Determine the (X, Y) coordinate at the center of the cell enclosing the given text.  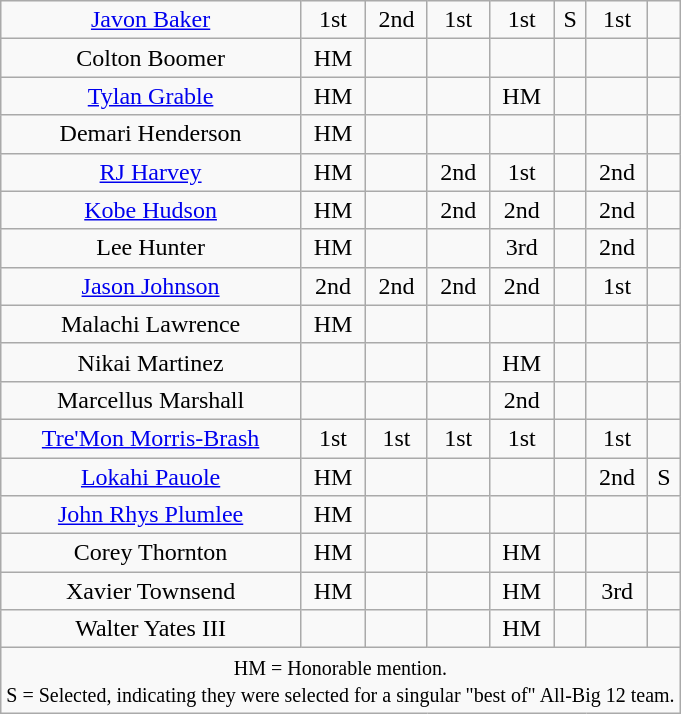
Colton Boomer (151, 58)
Lokahi Pauole (151, 477)
Corey Thornton (151, 553)
RJ Harvey (151, 172)
Javon Baker (151, 20)
Marcellus Marshall (151, 400)
Jason Johnson (151, 286)
Lee Hunter (151, 248)
Xavier Townsend (151, 591)
Malachi Lawrence (151, 324)
Demari Henderson (151, 134)
Tylan Grable (151, 96)
Walter Yates III (151, 629)
HM = Honorable mention.S = Selected, indicating they were selected for a singular "best of" All-Big 12 team. (340, 680)
Kobe Hudson (151, 210)
Tre'Mon Morris-Brash (151, 438)
Nikai Martinez (151, 362)
John Rhys Plumlee (151, 515)
